Provide the (X, Y) coordinate of the cell's center where the given text is located.  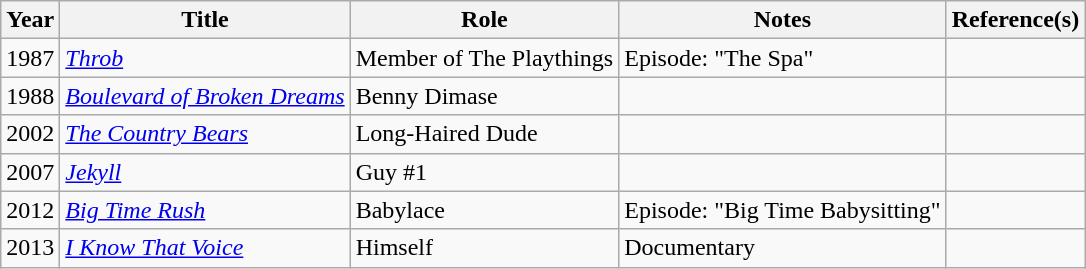
Notes (782, 20)
2002 (30, 134)
Babylace (484, 210)
Himself (484, 248)
Title (205, 20)
Role (484, 20)
Big Time Rush (205, 210)
Episode: "Big Time Babysitting" (782, 210)
Member of The Playthings (484, 58)
Episode: "The Spa" (782, 58)
Benny Dimase (484, 96)
1987 (30, 58)
Long-Haired Dude (484, 134)
Year (30, 20)
Throb (205, 58)
I Know That Voice (205, 248)
Guy #1 (484, 172)
Documentary (782, 248)
Jekyll (205, 172)
2012 (30, 210)
1988 (30, 96)
2013 (30, 248)
2007 (30, 172)
The Country Bears (205, 134)
Boulevard of Broken Dreams (205, 96)
Reference(s) (1016, 20)
